Capture the cell that displays the provided text and extract its (x, y) central coordinate. 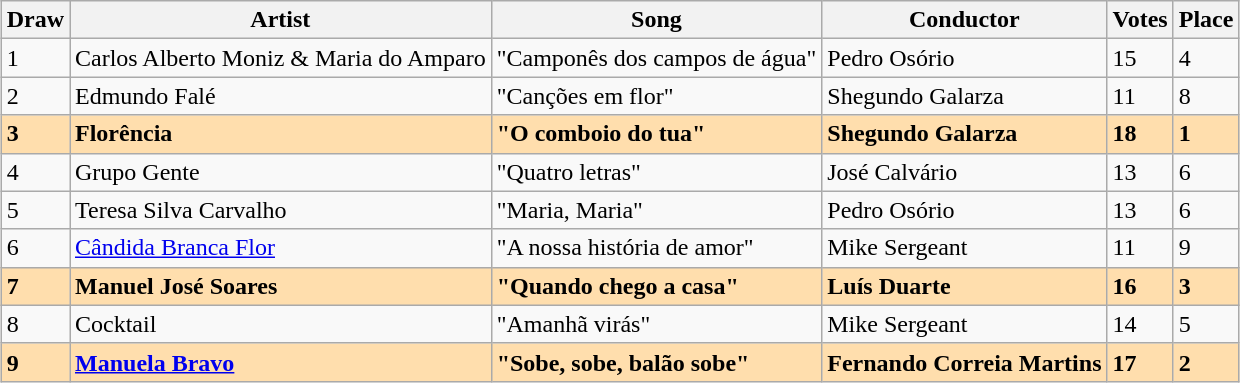
16 (1140, 286)
"A nossa história de amor" (656, 248)
Manuela Bravo (281, 362)
"Sobe, sobe, balão sobe" (656, 362)
"Camponês dos campos de água" (656, 58)
Conductor (964, 20)
Draw (35, 20)
Votes (1140, 20)
Artist (281, 20)
7 (35, 286)
Edmundo Falé (281, 96)
15 (1140, 58)
14 (1140, 324)
"Canções em flor" (656, 96)
"O comboio do tua" (656, 134)
José Calvário (964, 172)
"Maria, Maria" (656, 210)
Cocktail (281, 324)
Carlos Alberto Moniz & Maria do Amparo (281, 58)
Song (656, 20)
Luís Duarte (964, 286)
Fernando Correia Martins (964, 362)
Cândida Branca Flor (281, 248)
Florência (281, 134)
Grupo Gente (281, 172)
"Amanhã virás" (656, 324)
Place (1206, 20)
17 (1140, 362)
"Quatro letras" (656, 172)
Teresa Silva Carvalho (281, 210)
Manuel José Soares (281, 286)
18 (1140, 134)
"Quando chego a casa" (656, 286)
